Search for the cell housing the specified text and yield its (x, y) center coordinate. 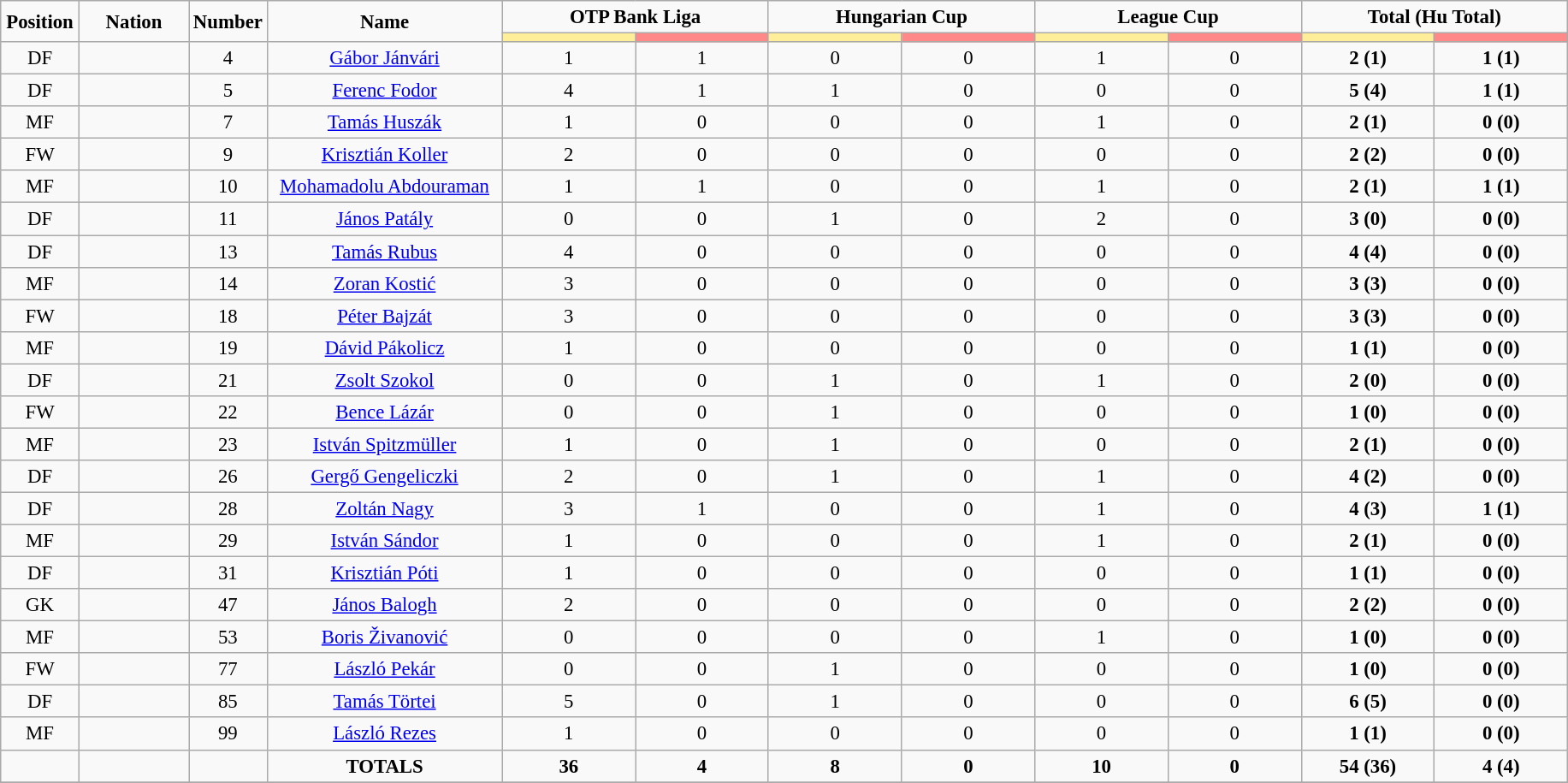
Zoltán Nagy (385, 508)
Tamás Rubus (385, 252)
31 (228, 573)
85 (228, 702)
GK (40, 605)
53 (228, 638)
99 (228, 734)
Gábor Jánvári (385, 58)
54 (36) (1368, 766)
36 (569, 766)
4 (2) (1368, 477)
28 (228, 508)
Name (385, 21)
Ferenc Fodor (385, 91)
Gergő Gengeliczki (385, 477)
29 (228, 541)
Hungarian Cup (902, 17)
21 (228, 380)
6 (5) (1368, 702)
47 (228, 605)
7 (228, 122)
5 (4) (1368, 91)
László Pekár (385, 669)
Tamás Törtei (385, 702)
Bence Lázár (385, 412)
János Balogh (385, 605)
2 (0) (1368, 380)
8 (835, 766)
9 (228, 155)
Zsolt Szokol (385, 380)
Total (Hu Total) (1435, 17)
4 (3) (1368, 508)
Krisztián Póti (385, 573)
14 (228, 283)
István Sándor (385, 541)
Position (40, 21)
TOTALS (385, 766)
Nation (133, 21)
11 (228, 219)
Krisztián Koller (385, 155)
Zoran Kostić (385, 283)
OTP Bank Liga (635, 17)
13 (228, 252)
26 (228, 477)
League Cup (1169, 17)
23 (228, 444)
István Spitzmüller (385, 444)
Mohamadolu Abdouraman (385, 187)
Number (228, 21)
László Rezes (385, 734)
77 (228, 669)
3 (0) (1368, 219)
18 (228, 316)
Dávid Pákolicz (385, 347)
Tamás Huszák (385, 122)
Boris Živanović (385, 638)
19 (228, 347)
22 (228, 412)
János Patály (385, 219)
Péter Bajzát (385, 316)
